Detect which cell encompasses the target text, then output its (X, Y) center coordinate. 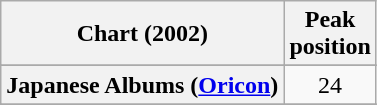
Peakposition (330, 34)
24 (330, 85)
Japanese Albums (Oricon) (142, 85)
Chart (2002) (142, 34)
